Locate the cell with the specified text and output its (x, y) center coordinate. 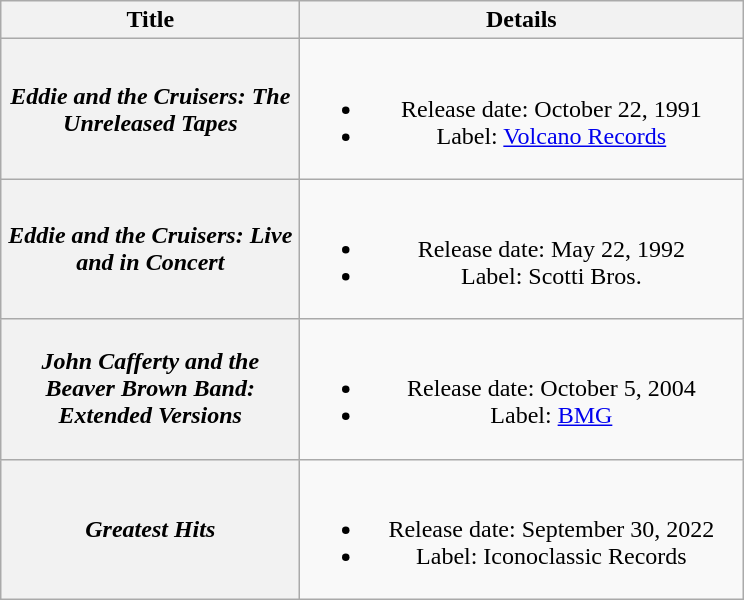
Release date: October 5, 2004Label: BMG (522, 389)
Greatest Hits (150, 529)
Release date: May 22, 1992Label: Scotti Bros. (522, 249)
Eddie and the Cruisers: Live and in Concert (150, 249)
Title (150, 20)
Eddie and the Cruisers: The Unreleased Tapes (150, 109)
John Cafferty and the Beaver Brown Band: Extended Versions (150, 389)
Release date: September 30, 2022Label: Iconoclassic Records (522, 529)
Release date: October 22, 1991Label: Volcano Records (522, 109)
Details (522, 20)
